For the text-containing cell, return its midpoint in (x, y) coordinate format. 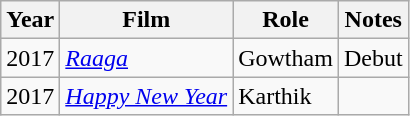
Debut (373, 58)
Gowtham (286, 58)
Role (286, 20)
Happy New Year (146, 96)
Film (146, 20)
Karthik (286, 96)
Notes (373, 20)
Raaga (146, 58)
Year (30, 20)
